Return (X, Y) of the center of cell containing provided text 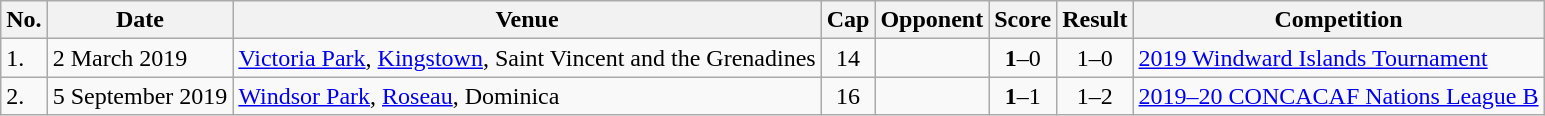
Venue (527, 20)
Competition (1338, 20)
1–1 (1023, 96)
5 September 2019 (140, 96)
1–2 (1095, 96)
1. (24, 58)
2. (24, 96)
16 (848, 96)
14 (848, 58)
Date (140, 20)
2019 Windward Islands Tournament (1338, 58)
Result (1095, 20)
Windsor Park, Roseau, Dominica (527, 96)
2 March 2019 (140, 58)
No. (24, 20)
Cap (848, 20)
Victoria Park, Kingstown, Saint Vincent and the Grenadines (527, 58)
Opponent (932, 20)
2019–20 CONCACAF Nations League B (1338, 96)
Score (1023, 20)
